Output the (X, Y) coordinate of the center of the cell containing the given text.  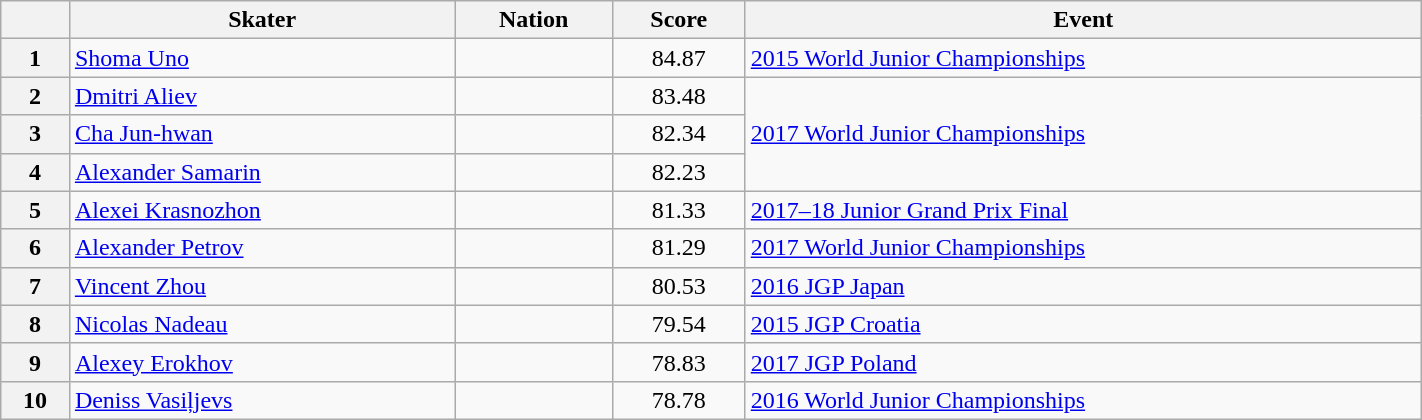
Skater (262, 20)
Event (1083, 20)
Alexey Erokhov (262, 362)
78.78 (678, 400)
Alexei Krasnozhon (262, 210)
79.54 (678, 324)
Nicolas Nadeau (262, 324)
1 (36, 58)
2015 World Junior Championships (1083, 58)
9 (36, 362)
8 (36, 324)
Nation (534, 20)
Dmitri Aliev (262, 96)
Deniss Vasiļjevs (262, 400)
4 (36, 172)
2016 World Junior Championships (1083, 400)
82.34 (678, 134)
5 (36, 210)
83.48 (678, 96)
2015 JGP Croatia (1083, 324)
7 (36, 286)
6 (36, 248)
84.87 (678, 58)
3 (36, 134)
Cha Jun-hwan (262, 134)
Alexander Samarin (262, 172)
2017–18 Junior Grand Prix Final (1083, 210)
2 (36, 96)
78.83 (678, 362)
Alexander Petrov (262, 248)
2017 JGP Poland (1083, 362)
80.53 (678, 286)
81.33 (678, 210)
82.23 (678, 172)
Score (678, 20)
Vincent Zhou (262, 286)
81.29 (678, 248)
2016 JGP Japan (1083, 286)
10 (36, 400)
Shoma Uno (262, 58)
